Search for the cell housing the specified text and yield its [x, y] center coordinate. 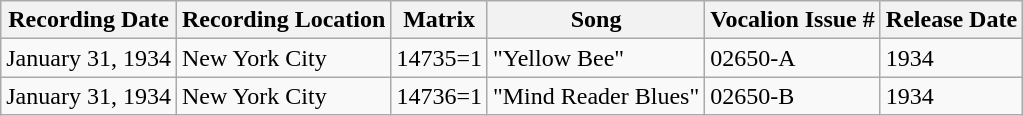
02650-B [793, 96]
Recording Date [89, 20]
14735=1 [440, 58]
Vocalion Issue # [793, 20]
Matrix [440, 20]
02650-A [793, 58]
"Mind Reader Blues" [596, 96]
Recording Location [283, 20]
Song [596, 20]
"Yellow Bee" [596, 58]
14736=1 [440, 96]
Release Date [951, 20]
